For the text-containing cell, return its midpoint in (X, Y) coordinate format. 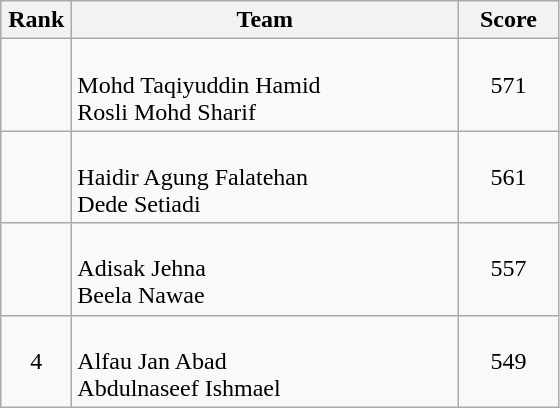
571 (508, 85)
Score (508, 20)
Adisak JehnaBeela Nawae (265, 269)
Alfau Jan AbadAbdulnaseef Ishmael (265, 361)
Haidir Agung FalatehanDede Setiadi (265, 177)
Mohd Taqiyuddin HamidRosli Mohd Sharif (265, 85)
549 (508, 361)
Team (265, 20)
4 (36, 361)
557 (508, 269)
561 (508, 177)
Rank (36, 20)
